Pinpoint the cell where the given text exists, returning its (X, Y) midpoint coordinate. 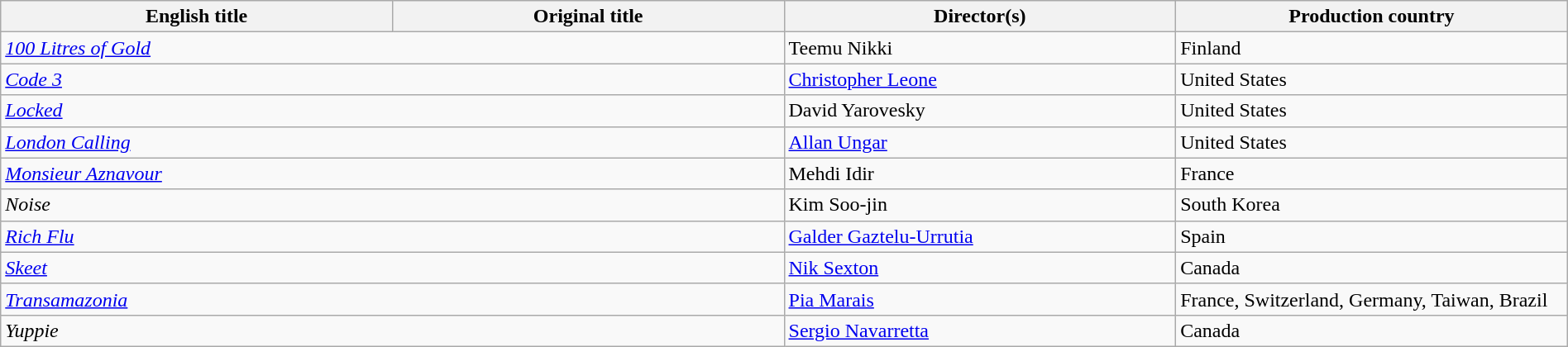
South Korea (1372, 205)
Locked (392, 111)
Teemu Nikki (980, 48)
Production country (1372, 17)
Noise (392, 205)
Monsieur Aznavour (392, 173)
Galder Gaztelu-Urrutia (980, 236)
Skeet (392, 268)
France, Switzerland, Germany, Taiwan, Brazil (1372, 299)
David Yarovesky (980, 111)
Spain (1372, 236)
Kim Soo-jin (980, 205)
Yuppie (392, 330)
Transamazonia (392, 299)
London Calling (392, 142)
Finland (1372, 48)
Allan Ungar (980, 142)
Code 3 (392, 79)
France (1372, 173)
Christopher Leone (980, 79)
Rich Flu (392, 236)
Mehdi Idir (980, 173)
English title (197, 17)
Pia Marais (980, 299)
Director(s) (980, 17)
Original title (588, 17)
Sergio Navarretta (980, 330)
Nik Sexton (980, 268)
100 Litres of Gold (392, 48)
